Capture the cell that displays the provided text and extract its (X, Y) central coordinate. 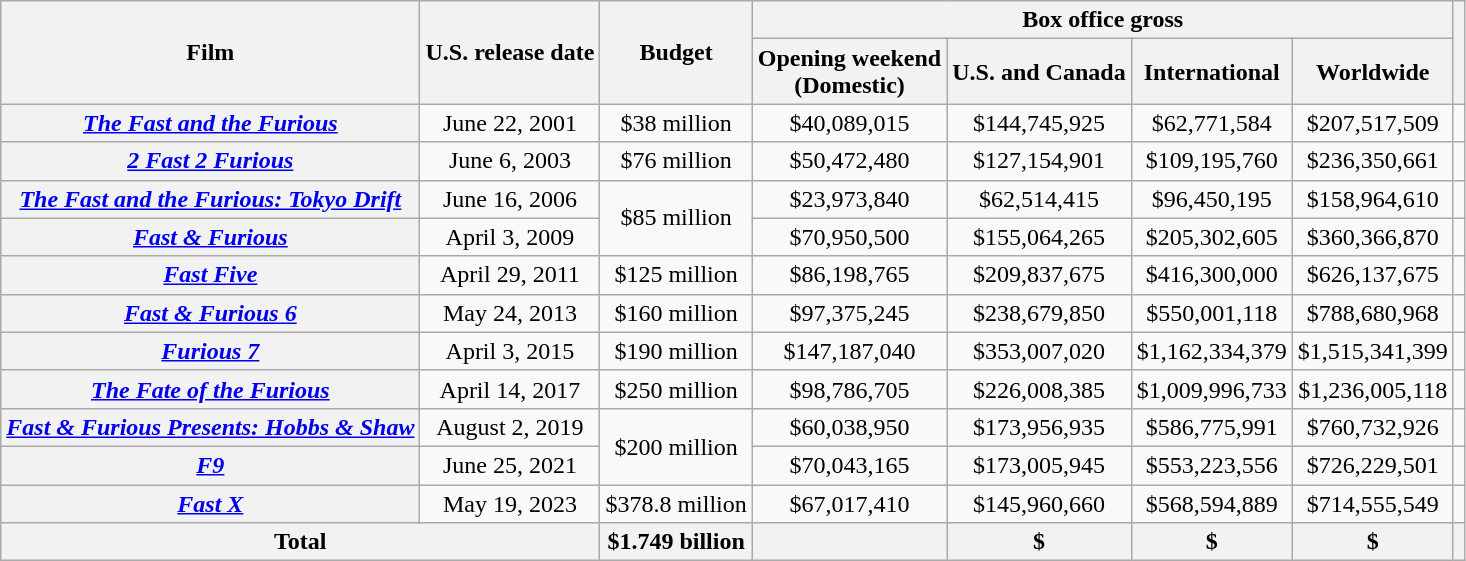
U.S. release date (510, 52)
$226,008,385 (1039, 389)
$76 million (676, 161)
Fast X (210, 503)
$760,732,926 (1372, 427)
$97,375,245 (849, 313)
$553,223,556 (1212, 465)
April 3, 2009 (510, 237)
$714,555,549 (1372, 503)
Budget (676, 52)
$205,302,605 (1212, 237)
Worldwide (1372, 72)
$353,007,020 (1039, 351)
$38 million (676, 123)
$568,594,889 (1212, 503)
April 14, 2017 (510, 389)
$127,154,901 (1039, 161)
Furious 7 (210, 351)
$155,064,265 (1039, 237)
$173,005,945 (1039, 465)
$1,162,334,379 (1212, 351)
$209,837,675 (1039, 275)
$1,236,005,118 (1372, 389)
Opening weekend(Domestic) (849, 72)
$109,195,760 (1212, 161)
Fast & Furious (210, 237)
June 22, 2001 (510, 123)
$147,187,040 (849, 351)
$626,137,675 (1372, 275)
$145,960,660 (1039, 503)
$158,964,610 (1372, 199)
$86,198,765 (849, 275)
April 29, 2011 (510, 275)
$586,775,991 (1212, 427)
May 24, 2013 (510, 313)
$207,517,509 (1372, 123)
Fast & Furious 6 (210, 313)
F9 (210, 465)
U.S. and Canada (1039, 72)
Box office gross (1102, 20)
$173,956,935 (1039, 427)
$788,680,968 (1372, 313)
The Fast and the Furious: Tokyo Drift (210, 199)
$70,043,165 (849, 465)
$60,038,950 (849, 427)
Fast & Furious Presents: Hobbs & Shaw (210, 427)
$250 million (676, 389)
The Fast and the Furious (210, 123)
$62,771,584 (1212, 123)
$62,514,415 (1039, 199)
May 19, 2023 (510, 503)
$125 million (676, 275)
$236,350,661 (1372, 161)
$726,229,501 (1372, 465)
Film (210, 52)
$70,950,500 (849, 237)
$416,300,000 (1212, 275)
$190 million (676, 351)
June 16, 2006 (510, 199)
$238,679,850 (1039, 313)
$67,017,410 (849, 503)
$360,366,870 (1372, 237)
$378.8 million (676, 503)
June 6, 2003 (510, 161)
$98,786,705 (849, 389)
$144,745,925 (1039, 123)
$550,001,118 (1212, 313)
The Fate of the Furious (210, 389)
2 Fast 2 Furious (210, 161)
$1,009,996,733 (1212, 389)
April 3, 2015 (510, 351)
Total (300, 542)
Fast Five (210, 275)
$160 million (676, 313)
International (1212, 72)
$96,450,195 (1212, 199)
$50,472,480 (849, 161)
August 2, 2019 (510, 427)
$200 million (676, 446)
$1,515,341,399 (1372, 351)
$23,973,840 (849, 199)
$85 million (676, 218)
$40,089,015 (849, 123)
$1.749 billion (676, 542)
June 25, 2021 (510, 465)
